Locate the cell with the specified text and output its (x, y) center coordinate. 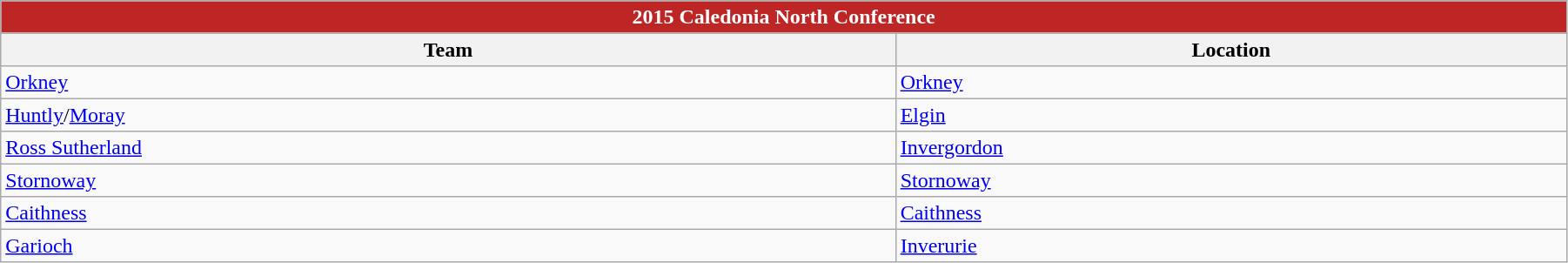
2015 Caledonia North Conference (784, 17)
Team (448, 49)
Location (1230, 49)
Inverurie (1230, 246)
Invergordon (1230, 148)
Elgin (1230, 115)
Ross Sutherland (448, 148)
Garioch (448, 246)
Huntly/Moray (448, 115)
